Search for the cell housing the specified text and yield its [X, Y] center coordinate. 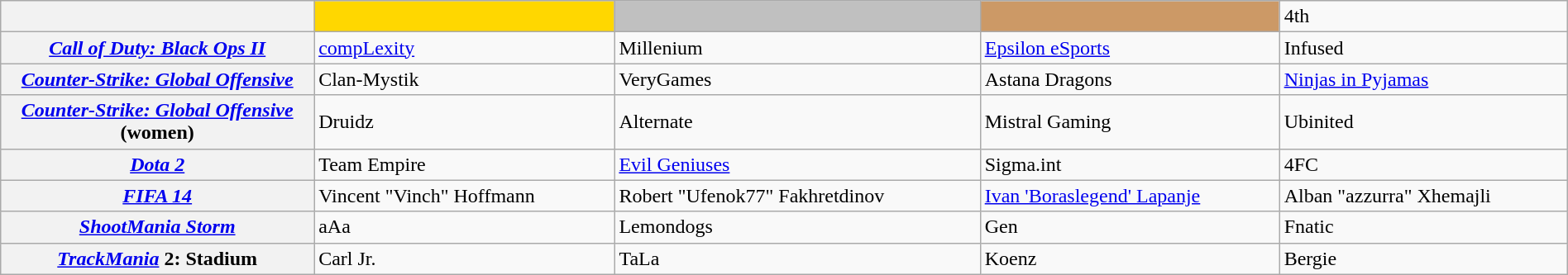
Counter-Strike: Global Offensive (women) [157, 122]
Clan-Mystik [465, 79]
Counter-Strike: Global Offensive [157, 79]
Lemondogs [797, 227]
ShootMania Storm [157, 227]
Team Empire [465, 164]
Alternate [797, 122]
VeryGames [797, 79]
Epsilon eSports [1130, 48]
Ivan 'Boraslegend' Lapanje [1130, 196]
Ubinited [1423, 122]
Infused [1423, 48]
Sigma.int [1130, 164]
aAa [465, 227]
Gen [1130, 227]
Fnatic [1423, 227]
TrackMania 2: Stadium [157, 258]
FIFA 14 [157, 196]
TaLa [797, 258]
Alban "azzurra" Xhemajli [1423, 196]
Bergie [1423, 258]
compLexity [465, 48]
Carl Jr. [465, 258]
Evil Geniuses [797, 164]
Millenium [797, 48]
Koenz [1130, 258]
4FC [1423, 164]
Ninjas in Pyjamas [1423, 79]
4th [1423, 17]
Dota 2 [157, 164]
Vincent "Vinch" Hoffmann [465, 196]
Call of Duty: Black Ops II [157, 48]
Astana Dragons [1130, 79]
Druidz [465, 122]
Robert "Ufenok77" Fakhretdinov [797, 196]
Mistral Gaming [1130, 122]
